Output the [x, y] coordinate of the center of the cell containing the given text.  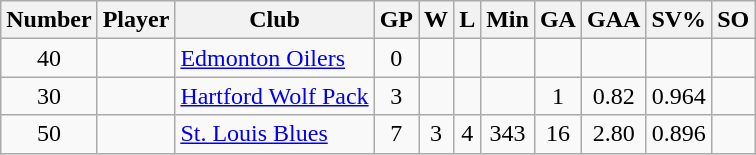
1 [558, 96]
40 [49, 58]
GA [558, 20]
2.80 [613, 134]
0 [396, 58]
Edmonton Oilers [274, 58]
16 [558, 134]
Min [508, 20]
4 [468, 134]
SO [734, 20]
Hartford Wolf Pack [274, 96]
GAA [613, 20]
50 [49, 134]
30 [49, 96]
Player [136, 20]
Club [274, 20]
343 [508, 134]
GP [396, 20]
W [436, 20]
SV% [679, 20]
0.82 [613, 96]
St. Louis Blues [274, 134]
7 [396, 134]
0.896 [679, 134]
L [468, 20]
Number [49, 20]
0.964 [679, 96]
